Scan for the cell matching the given text and deliver its (x, y) coordinate at center. 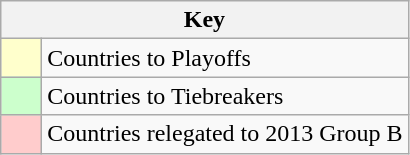
Countries to Tiebreakers (225, 96)
Key (204, 20)
Countries relegated to 2013 Group B (225, 134)
Countries to Playoffs (225, 58)
